Locate the cell with the specified text and output its [x, y] center coordinate. 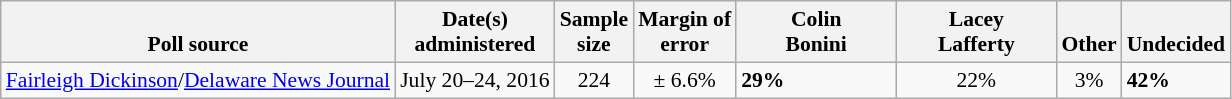
July 20–24, 2016 [474, 80]
LaceyLafferty [976, 32]
22% [976, 80]
Other [1088, 32]
29% [816, 80]
Margin oferror [684, 32]
Poll source [198, 32]
± 6.6% [684, 80]
Undecided [1176, 32]
Date(s)administered [474, 32]
224 [594, 80]
42% [1176, 80]
Samplesize [594, 32]
3% [1088, 80]
Fairleigh Dickinson/Delaware News Journal [198, 80]
ColinBonini [816, 32]
